From the cell containing the given text, extract its center point as [x, y] coordinate. 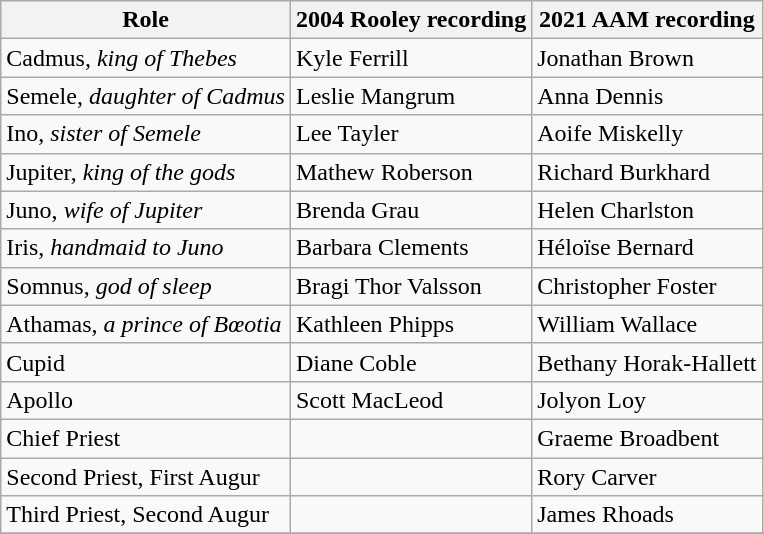
Cupid [146, 362]
Mathew Roberson [410, 172]
Jonathan Brown [647, 58]
Second Priest, First Augur [146, 477]
Kyle Ferrill [410, 58]
James Rhoads [647, 515]
2004 Rooley recording [410, 20]
Ino, sister of Semele [146, 134]
Leslie Mangrum [410, 96]
Chief Priest [146, 438]
Christopher Foster [647, 286]
Third Priest, Second Augur [146, 515]
Barbara Clements [410, 248]
Semele, daughter of Cadmus [146, 96]
Graeme Broadbent [647, 438]
Jolyon Loy [647, 400]
William Wallace [647, 324]
Brenda Grau [410, 210]
Juno, wife of Jupiter [146, 210]
Jupiter, king of the gods [146, 172]
Role [146, 20]
Apollo [146, 400]
Cadmus, king of Thebes [146, 58]
Diane Coble [410, 362]
Richard Burkhard [647, 172]
Rory Carver [647, 477]
Bethany Horak-Hallett [647, 362]
Somnus, god of sleep [146, 286]
Héloïse Bernard [647, 248]
Anna Dennis [647, 96]
Helen Charlston [647, 210]
2021 AAM recording [647, 20]
Lee Tayler [410, 134]
Kathleen Phipps [410, 324]
Bragi Thor Valsson [410, 286]
Athamas, a prince of Bœotia [146, 324]
Iris, handmaid to Juno [146, 248]
Scott MacLeod [410, 400]
Aoife Miskelly [647, 134]
